Locate the cell with the specified text and output its (x, y) center coordinate. 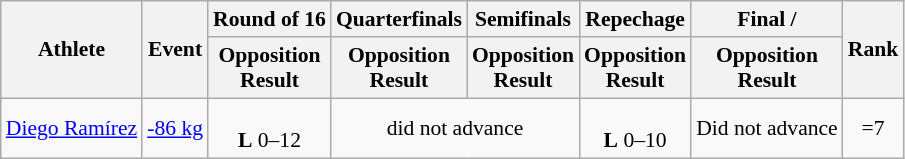
Final / (767, 19)
Event (175, 50)
Diego Ramírez (72, 128)
Did not advance (767, 128)
Quarterfinals (399, 19)
Rank (874, 50)
Athlete (72, 50)
Repechage (635, 19)
L 0–12 (270, 128)
L 0–10 (635, 128)
-86 kg (175, 128)
=7 (874, 128)
Semifinals (523, 19)
did not advance (455, 128)
Round of 16 (270, 19)
